Capture the cell that displays the provided text and extract its [x, y] central coordinate. 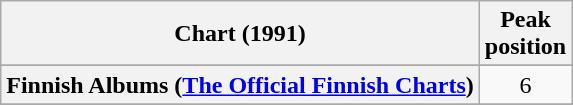
Chart (1991) [240, 34]
6 [525, 85]
Peakposition [525, 34]
Finnish Albums (The Official Finnish Charts) [240, 85]
